For the text-containing cell, return its midpoint in (X, Y) coordinate format. 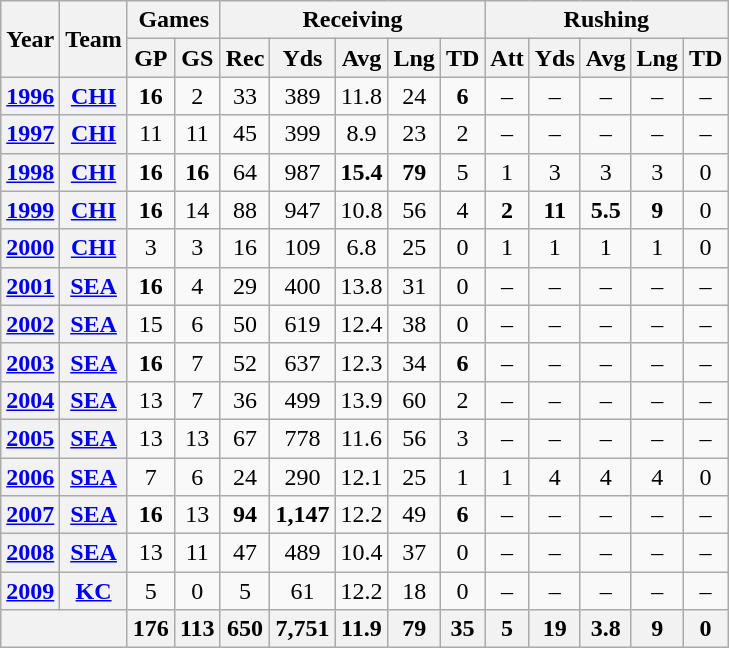
Rushing (606, 20)
Team (94, 39)
10.8 (362, 210)
2005 (30, 438)
1998 (30, 172)
499 (302, 400)
12.1 (362, 477)
47 (245, 553)
5.5 (606, 210)
1,147 (302, 515)
1996 (30, 96)
11.8 (362, 96)
94 (245, 515)
778 (302, 438)
2008 (30, 553)
18 (414, 591)
37 (414, 553)
290 (302, 477)
49 (414, 515)
38 (414, 324)
GS (197, 58)
36 (245, 400)
35 (462, 629)
3.8 (606, 629)
2003 (30, 362)
6.8 (362, 248)
10.4 (362, 553)
52 (245, 362)
2007 (30, 515)
2001 (30, 286)
29 (245, 286)
61 (302, 591)
8.9 (362, 134)
2009 (30, 591)
2006 (30, 477)
KC (94, 591)
Games (174, 20)
1999 (30, 210)
11.6 (362, 438)
15.4 (362, 172)
34 (414, 362)
67 (245, 438)
14 (197, 210)
109 (302, 248)
45 (245, 134)
2004 (30, 400)
13.9 (362, 400)
15 (150, 324)
619 (302, 324)
GP (150, 58)
113 (197, 629)
11.9 (362, 629)
50 (245, 324)
176 (150, 629)
2002 (30, 324)
12.3 (362, 362)
13.8 (362, 286)
489 (302, 553)
7,751 (302, 629)
88 (245, 210)
33 (245, 96)
31 (414, 286)
Receiving (352, 20)
947 (302, 210)
Rec (245, 58)
60 (414, 400)
400 (302, 286)
23 (414, 134)
Att (507, 58)
1997 (30, 134)
Year (30, 39)
12.4 (362, 324)
987 (302, 172)
650 (245, 629)
2000 (30, 248)
399 (302, 134)
637 (302, 362)
19 (554, 629)
64 (245, 172)
389 (302, 96)
